Determine the (x, y) coordinate at the center of the cell enclosing the given text.  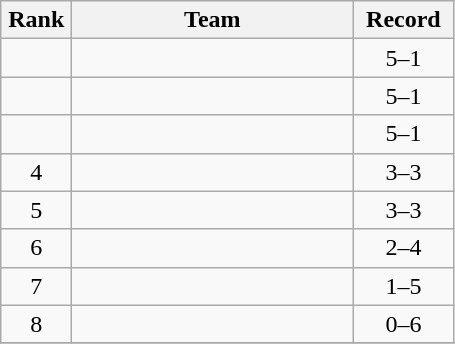
Record (404, 20)
7 (36, 286)
Rank (36, 20)
2–4 (404, 248)
1–5 (404, 286)
5 (36, 210)
6 (36, 248)
Team (212, 20)
4 (36, 172)
0–6 (404, 324)
8 (36, 324)
